Search for the cell housing the specified text and yield its (X, Y) center coordinate. 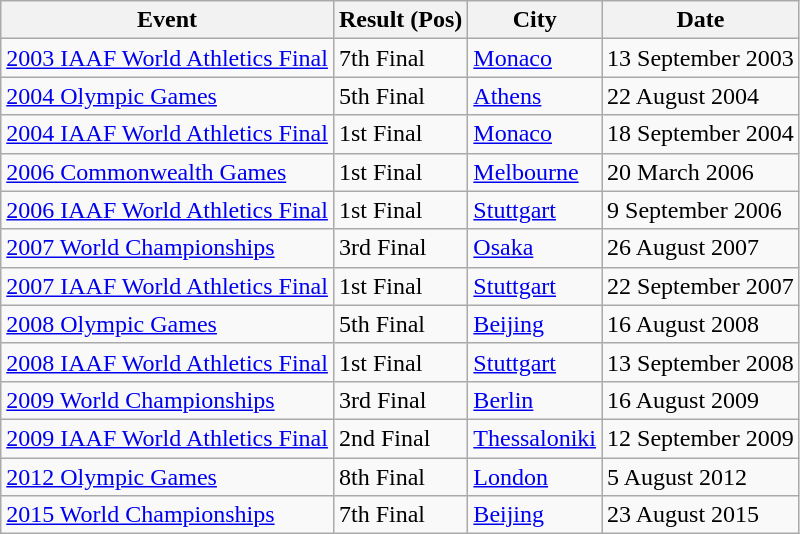
26 August 2007 (701, 248)
18 September 2004 (701, 134)
Athens (535, 96)
2009 World Championships (168, 400)
2004 Olympic Games (168, 96)
2003 IAAF World Athletics Final (168, 58)
2004 IAAF World Athletics Final (168, 134)
2012 Olympic Games (168, 477)
22 August 2004 (701, 96)
2008 Olympic Games (168, 324)
Result (Pos) (400, 20)
2015 World Championships (168, 515)
2007 IAAF World Athletics Final (168, 286)
Osaka (535, 248)
Event (168, 20)
8th Final (400, 477)
2006 IAAF World Athletics Final (168, 210)
20 March 2006 (701, 172)
13 September 2003 (701, 58)
16 August 2009 (701, 400)
16 August 2008 (701, 324)
9 September 2006 (701, 210)
London (535, 477)
2007 World Championships (168, 248)
23 August 2015 (701, 515)
22 September 2007 (701, 286)
City (535, 20)
Thessaloniki (535, 438)
2nd Final (400, 438)
Date (701, 20)
13 September 2008 (701, 362)
Melbourne (535, 172)
2009 IAAF World Athletics Final (168, 438)
Berlin (535, 400)
2006 Commonwealth Games (168, 172)
5 August 2012 (701, 477)
2008 IAAF World Athletics Final (168, 362)
12 September 2009 (701, 438)
